Pinpoint the cell where the given text exists, returning its [x, y] midpoint coordinate. 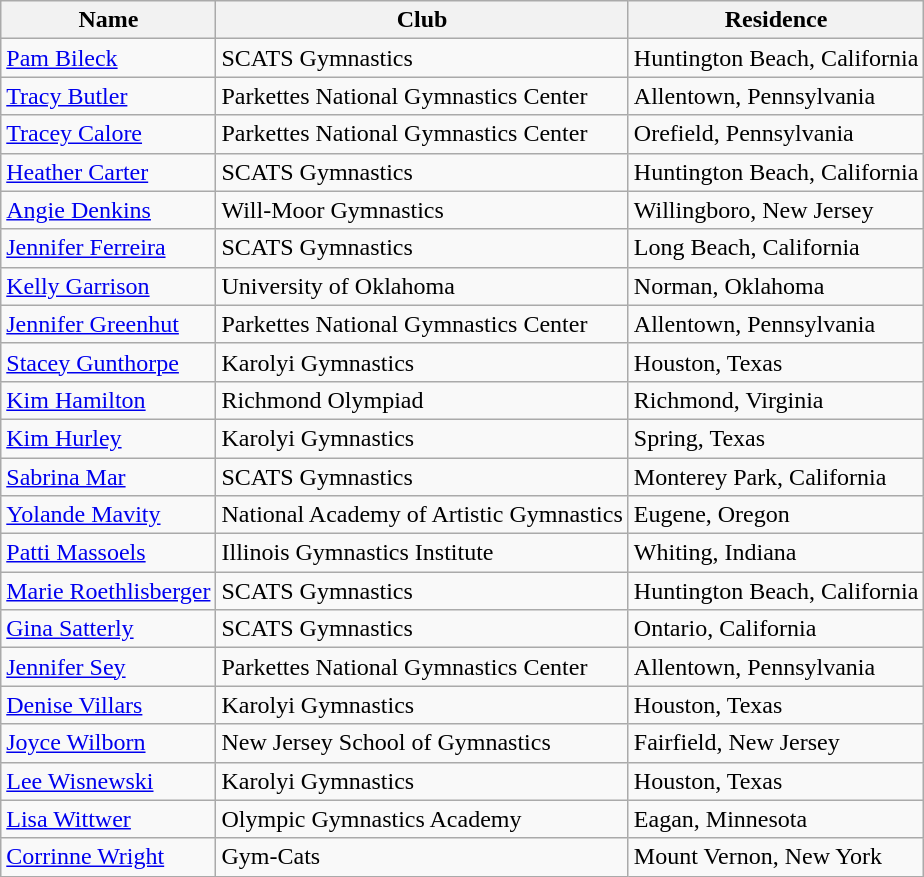
Yolande Mavity [108, 515]
Olympic Gymnastics Academy [422, 819]
Tracey Calore [108, 134]
Jennifer Greenhut [108, 324]
Orefield, Pennsylvania [776, 134]
Residence [776, 20]
National Academy of Artistic Gymnastics [422, 515]
Kim Hurley [108, 438]
Fairfield, New Jersey [776, 743]
Club [422, 20]
Jennifer Sey [108, 667]
Eugene, Oregon [776, 515]
University of Oklahoma [422, 286]
Denise Villars [108, 705]
Lee Wisnewski [108, 781]
Stacey Gunthorpe [108, 362]
Sabrina Mar [108, 477]
Richmond, Virginia [776, 400]
Will-Moor Gymnastics [422, 210]
Kim Hamilton [108, 400]
Ontario, California [776, 629]
Patti Massoels [108, 553]
Lisa Wittwer [108, 819]
Gina Satterly [108, 629]
Mount Vernon, New York [776, 857]
Illinois Gymnastics Institute [422, 553]
Marie Roethlisberger [108, 591]
Corrinne Wright [108, 857]
Heather Carter [108, 172]
Whiting, Indiana [776, 553]
Monterey Park, California [776, 477]
Angie Denkins [108, 210]
Kelly Garrison [108, 286]
Name [108, 20]
Willingboro, New Jersey [776, 210]
Joyce Wilborn [108, 743]
Tracy Butler [108, 96]
Pam Bileck [108, 58]
Eagan, Minnesota [776, 819]
Spring, Texas [776, 438]
Jennifer Ferreira [108, 248]
Richmond Olympiad [422, 400]
Norman, Oklahoma [776, 286]
Long Beach, California [776, 248]
New Jersey School of Gymnastics [422, 743]
Gym-Cats [422, 857]
